Detect which cell encompasses the target text, then output its (X, Y) center coordinate. 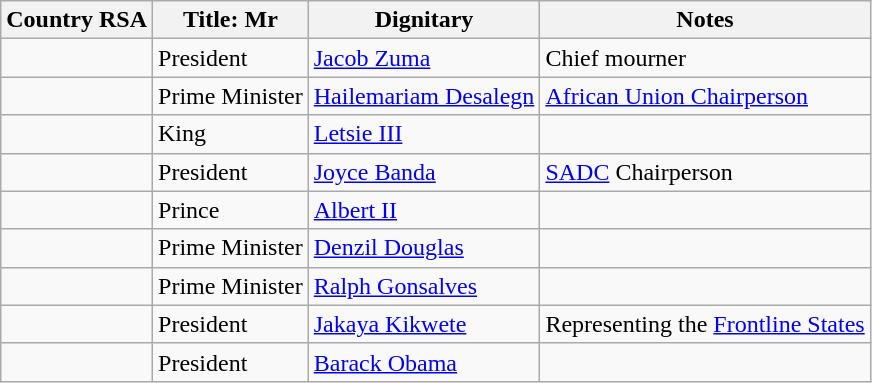
Albert II (424, 210)
King (231, 134)
Barack Obama (424, 362)
Hailemariam Desalegn (424, 96)
African Union Chairperson (705, 96)
Notes (705, 20)
Prince (231, 210)
Jacob Zuma (424, 58)
Ralph Gonsalves (424, 286)
Dignitary (424, 20)
Country RSA (77, 20)
Representing the Frontline States (705, 324)
Jakaya Kikwete (424, 324)
SADC Chairperson (705, 172)
Chief mourner (705, 58)
Title: Mr (231, 20)
Denzil Douglas (424, 248)
Letsie III (424, 134)
Joyce Banda (424, 172)
